Identify which cell holds the provided text, then report its (X, Y) central coordinate. 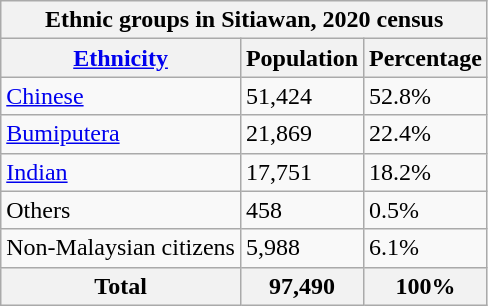
Ethnicity (121, 58)
Population (302, 58)
17,751 (302, 172)
22.4% (426, 134)
Percentage (426, 58)
458 (302, 210)
Non-Malaysian citizens (121, 248)
Chinese (121, 96)
Ethnic groups in Sitiawan, 2020 census (244, 20)
18.2% (426, 172)
0.5% (426, 210)
6.1% (426, 248)
Indian (121, 172)
Total (121, 286)
100% (426, 286)
Others (121, 210)
52.8% (426, 96)
21,869 (302, 134)
Bumiputera (121, 134)
97,490 (302, 286)
5,988 (302, 248)
51,424 (302, 96)
